Extract the (X, Y) coordinate from the center of the cell holding the provided text.  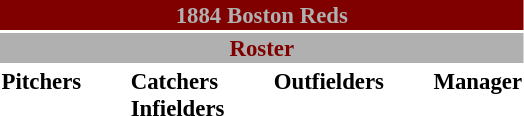
Roster (262, 48)
1884 Boston Reds (262, 15)
